Pinpoint the cell where the given text exists, returning its [x, y] midpoint coordinate. 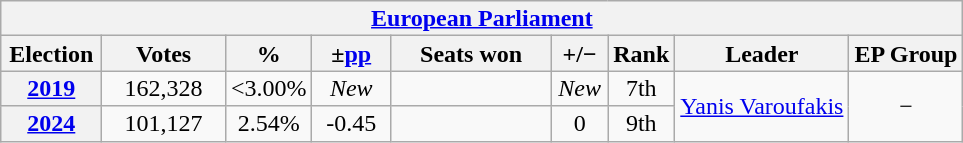
-0.45 [352, 124]
EP Group [906, 54]
Yanis Varoufakis [762, 106]
7th [642, 88]
Votes [164, 54]
9th [642, 124]
±pp [352, 54]
101,127 [164, 124]
2.54% [268, 124]
162,328 [164, 88]
+/− [580, 54]
Leader [762, 54]
0 [580, 124]
− [906, 106]
Election [52, 54]
<3.00% [268, 88]
2024 [52, 124]
Rank [642, 54]
European Parliament [482, 18]
2019 [52, 88]
Seats won [472, 54]
% [268, 54]
